For the text-containing cell, return its midpoint in [X, Y] coordinate format. 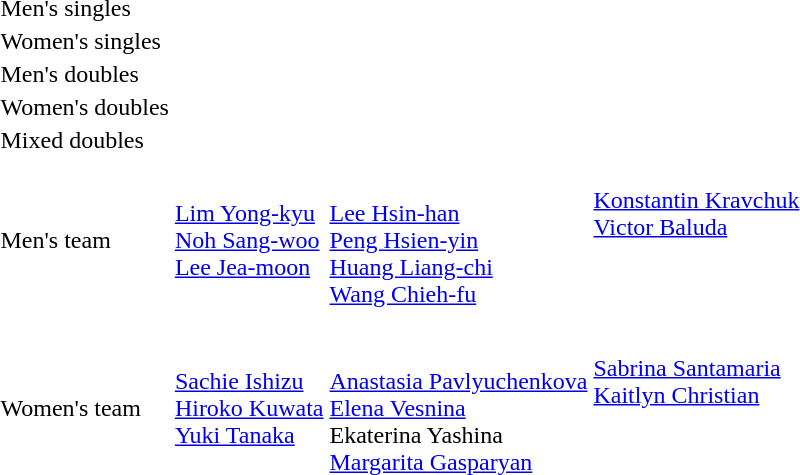
Lim Yong-kyuNoh Sang-wooLee Jea-moon [249, 240]
Lee Hsin-hanPeng Hsien-yinHuang Liang-chiWang Chieh-fu [458, 240]
